Extract the [X, Y] coordinate from the center of the cell holding the provided text.  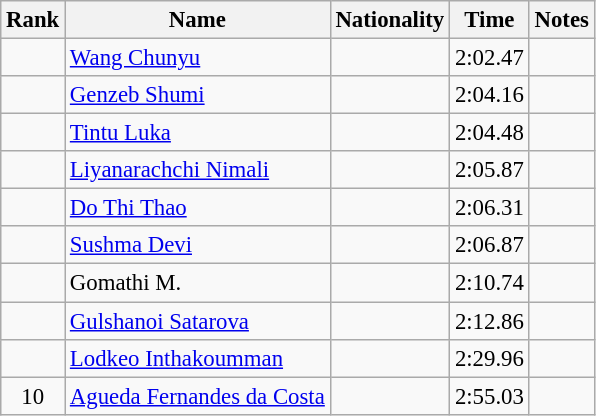
2:04.48 [490, 133]
Genzeb Shumi [198, 95]
2:12.86 [490, 321]
Time [490, 20]
2:55.03 [490, 396]
Liyanarachchi Nimali [198, 170]
Lodkeo Inthakoumman [198, 358]
Gomathi M. [198, 283]
Sushma Devi [198, 245]
2:06.31 [490, 208]
10 [33, 396]
2:06.87 [490, 245]
2:05.87 [490, 170]
Notes [562, 20]
Agueda Fernandes da Costa [198, 396]
Nationality [390, 20]
Name [198, 20]
Gulshanoi Satarova [198, 321]
2:29.96 [490, 358]
Wang Chunyu [198, 58]
Tintu Luka [198, 133]
2:10.74 [490, 283]
Rank [33, 20]
Do Thi Thao [198, 208]
2:04.16 [490, 95]
2:02.47 [490, 58]
